Locate the cell with the specified text and output its [x, y] center coordinate. 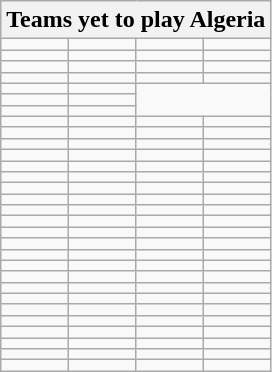
Teams yet to play Algeria [136, 20]
